Return [x, y] of the center of cell containing provided text 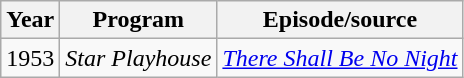
Program [138, 20]
Episode/source [340, 20]
Year [30, 20]
Star Playhouse [138, 58]
1953 [30, 58]
There Shall Be No Night [340, 58]
